Return the (X, Y) coordinate for the center point of the cell that contains the specified text.  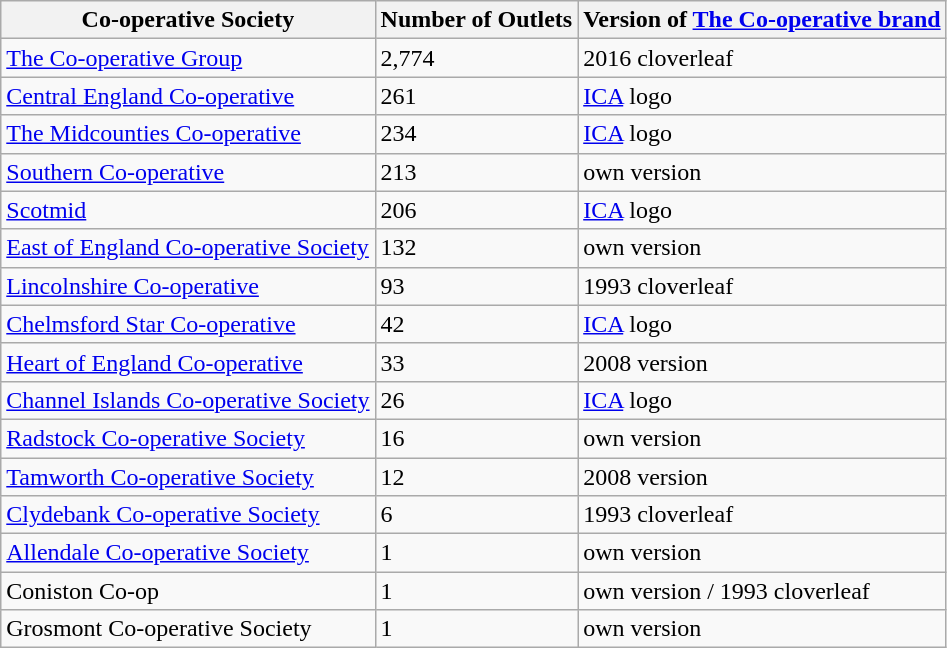
234 (476, 134)
93 (476, 286)
Co-operative Society (188, 20)
2,774 (476, 58)
Heart of England Co-operative (188, 362)
Number of Outlets (476, 20)
Southern Co-operative (188, 172)
6 (476, 515)
The Midcounties Co-operative (188, 134)
own version / 1993 cloverleaf (762, 591)
Version of The Co-operative brand (762, 20)
12 (476, 477)
213 (476, 172)
132 (476, 248)
Coniston Co-op (188, 591)
Central England Co-operative (188, 96)
33 (476, 362)
Clydebank Co-operative Society (188, 515)
East of England Co-operative Society (188, 248)
The Co-operative Group (188, 58)
Chelmsford Star Co-operative (188, 324)
206 (476, 210)
Allendale Co-operative Society (188, 553)
Lincolnshire Co-operative (188, 286)
26 (476, 400)
Scotmid (188, 210)
42 (476, 324)
Tamworth Co-operative Society (188, 477)
Grosmont Co-operative Society (188, 629)
2016 cloverleaf (762, 58)
Channel Islands Co-operative Society (188, 400)
Radstock Co-operative Society (188, 438)
16 (476, 438)
261 (476, 96)
